Scan for the cell matching the given text and deliver its (x, y) coordinate at center. 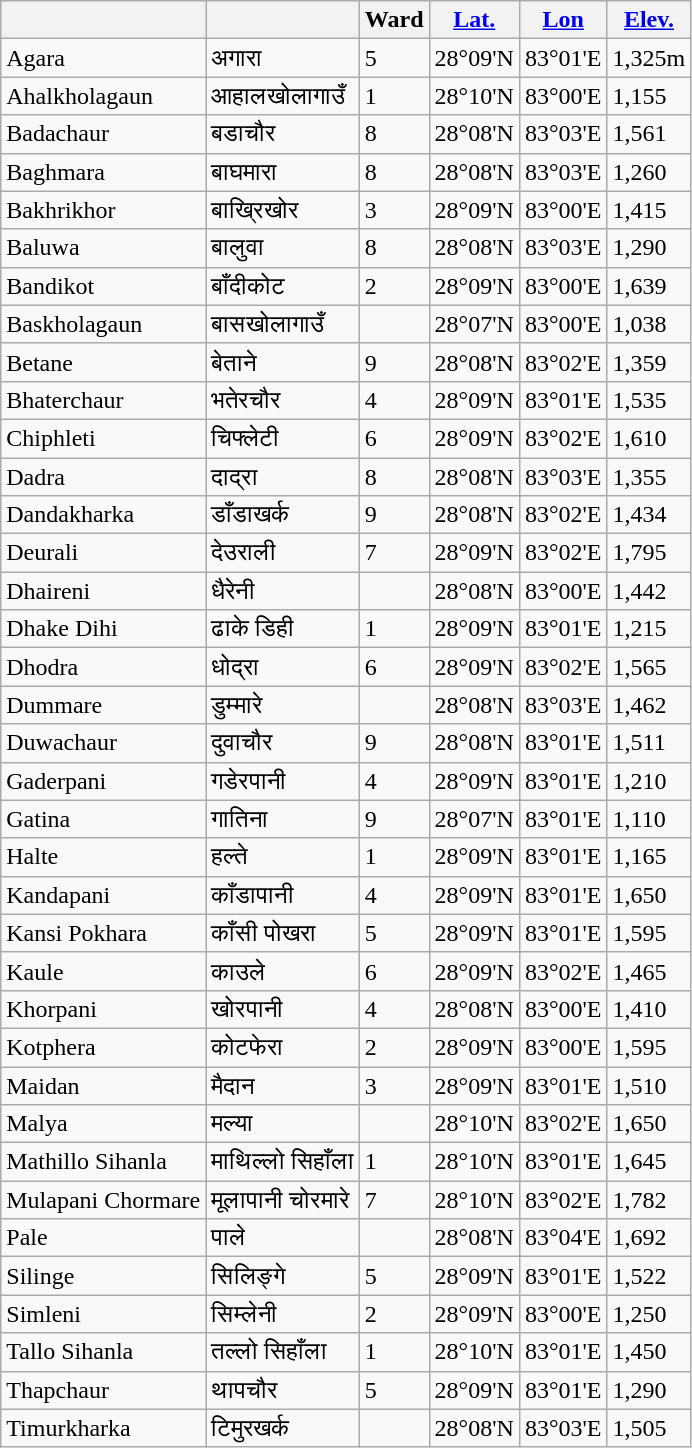
धैरेनी (283, 591)
Baskholagaun (104, 324)
Chiphleti (104, 438)
Baluwa (104, 248)
Dhodra (104, 667)
बासखोलागाउँ (283, 324)
गडेरपानी (283, 781)
दुवाचौर (283, 743)
सिम्लेनी (283, 1314)
1,260 (649, 172)
Ahalkholagaun (104, 96)
1,535 (649, 400)
1,110 (649, 819)
Dhaireni (104, 591)
Baghmara (104, 172)
Gatina (104, 819)
Kansi Pokhara (104, 933)
तल्लो सिहाँला (283, 1352)
1,410 (649, 1009)
Lon (563, 20)
1,782 (649, 1200)
मूलापानी चोरमारे (283, 1200)
Kotphera (104, 1047)
Dummare (104, 705)
Mathillo Sihanla (104, 1162)
सिलिङ्गे (283, 1276)
Bhaterchaur (104, 400)
1,561 (649, 134)
Kaule (104, 971)
आहालखोलागाउँ (283, 96)
काँसी पोखरा (283, 933)
बाघमारा (283, 172)
1,210 (649, 781)
पाले (283, 1238)
काउले (283, 971)
1,511 (649, 743)
Lat. (474, 20)
Dandakharka (104, 515)
Ward (394, 20)
थापचौर (283, 1390)
1,165 (649, 857)
माथिल्लो सिहाँला (283, 1162)
1,462 (649, 705)
Agara (104, 58)
गातिना (283, 819)
टिमुरखर्क (283, 1428)
83°04'E (563, 1238)
1,355 (649, 477)
Simleni (104, 1314)
बाँदीकोट (283, 286)
दाद्रा (283, 477)
1,565 (649, 667)
1,250 (649, 1314)
चिफ्लेटी (283, 438)
मैदान (283, 1085)
Elev. (649, 20)
1,415 (649, 210)
डाँडाखर्क (283, 515)
Thapchaur (104, 1390)
1,038 (649, 324)
बेताने (283, 362)
बाख्रिखोर (283, 210)
1,465 (649, 971)
Silinge (104, 1276)
हल्ते (283, 857)
ढाके डिही (283, 629)
डुम्मारे (283, 705)
Bakhrikhor (104, 210)
Maidan (104, 1085)
1,795 (649, 553)
बालुवा (283, 248)
Pale (104, 1238)
Mulapani Chormare (104, 1200)
Malya (104, 1124)
Betane (104, 362)
Khorpani (104, 1009)
1,442 (649, 591)
कोटफेरा (283, 1047)
धोद्रा (283, 667)
देउराली (283, 553)
1,155 (649, 96)
Duwachaur (104, 743)
Tallo Sihanla (104, 1352)
1,215 (649, 629)
1,639 (649, 286)
मल्या (283, 1124)
Bandikot (104, 286)
भतेरचौर (283, 400)
1,692 (649, 1238)
1,450 (649, 1352)
1,645 (649, 1162)
बडाचौर (283, 134)
1,359 (649, 362)
Dadra (104, 477)
अगारा (283, 58)
Badachaur (104, 134)
खोरपानी (283, 1009)
Halte (104, 857)
Gaderpani (104, 781)
1,434 (649, 515)
1,505 (649, 1428)
Kandapani (104, 895)
1,510 (649, 1085)
1,325m (649, 58)
1,610 (649, 438)
Timurkharka (104, 1428)
Dhake Dihi (104, 629)
1,522 (649, 1276)
काँडापानी (283, 895)
Deurali (104, 553)
